Determine the [X, Y] coordinate at the center of the cell enclosing the given text.  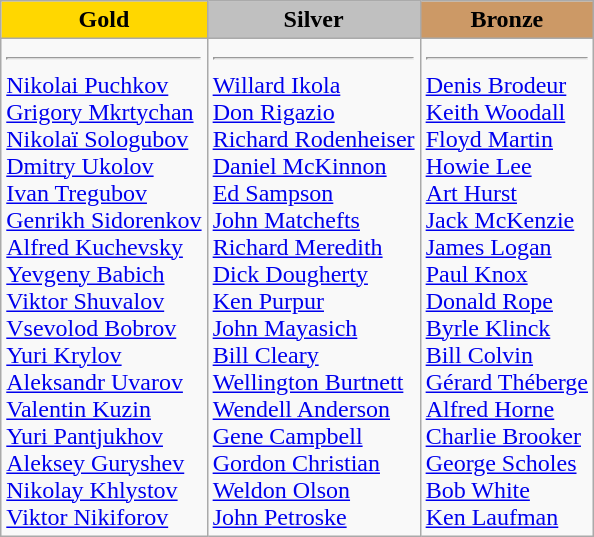
Gold [104, 20]
Bronze [506, 20]
Silver [314, 20]
